Provide the (x, y) coordinate of the cell's center where the given text is located.  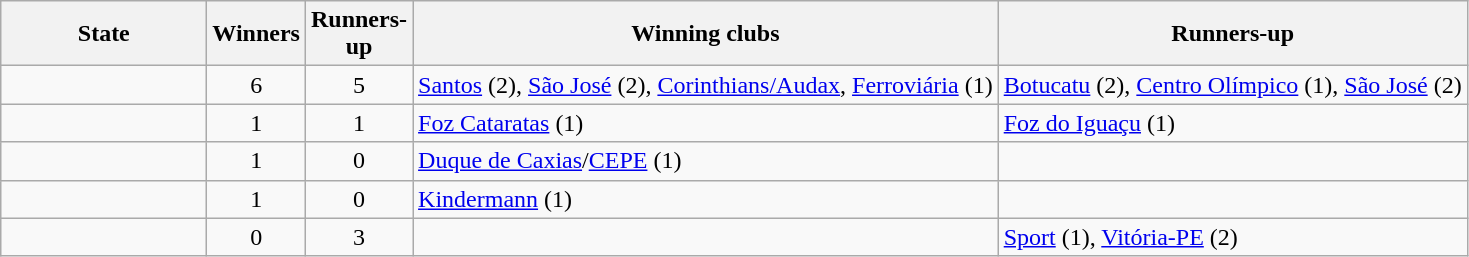
Foz do Iguaçu (1) (1232, 123)
5 (358, 85)
6 (256, 85)
3 (358, 237)
Winning clubs (706, 34)
Botucatu (2), Centro Olímpico (1), São José (2) (1232, 85)
State (104, 34)
Santos (2), São José (2), Corinthians/Audax, Ferroviária (1) (706, 85)
Duque de Caxias/CEPE (1) (706, 161)
Sport (1), Vitória-PE (2) (1232, 237)
Foz Cataratas (1) (706, 123)
Kindermann (1) (706, 199)
Winners (256, 34)
